Provide the [x, y] coordinate of the cell's center where the given text is located.  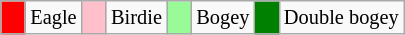
Bogey [222, 17]
Double bogey [342, 17]
Birdie [136, 17]
Eagle [53, 17]
